From the cell containing the given text, extract its center point as [x, y] coordinate. 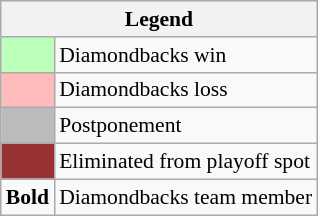
Diamondbacks win [186, 55]
Eliminated from playoff spot [186, 162]
Diamondbacks loss [186, 90]
Postponement [186, 126]
Legend [159, 19]
Diamondbacks team member [186, 197]
Bold [28, 197]
